Extract the [X, Y] coordinate from the center of the cell holding the provided text.  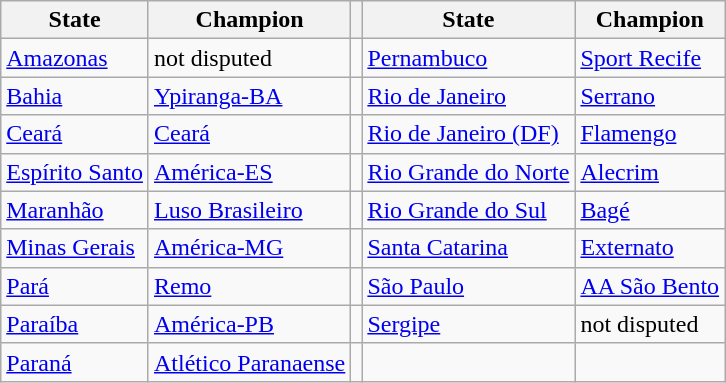
Sport Recife [650, 58]
Bagé [650, 210]
Santa Catarina [468, 248]
Espírito Santo [75, 172]
Maranhão [75, 210]
Pará [75, 286]
Bahia [75, 96]
Luso Brasileiro [249, 210]
Ypiranga-BA [249, 96]
Rio Grande do Norte [468, 172]
Remo [249, 286]
Rio de Janeiro (DF) [468, 134]
Paraná [75, 362]
América-ES [249, 172]
São Paulo [468, 286]
Minas Gerais [75, 248]
Amazonas [75, 58]
Externato [650, 248]
Atlético Paranaense [249, 362]
América-PB [249, 324]
Serrano [650, 96]
Alecrim [650, 172]
Pernambuco [468, 58]
AA São Bento [650, 286]
Flamengo [650, 134]
Paraíba [75, 324]
América-MG [249, 248]
Rio de Janeiro [468, 96]
Rio Grande do Sul [468, 210]
Sergipe [468, 324]
